Determine the [x, y] coordinate at the center of the cell enclosing the given text.  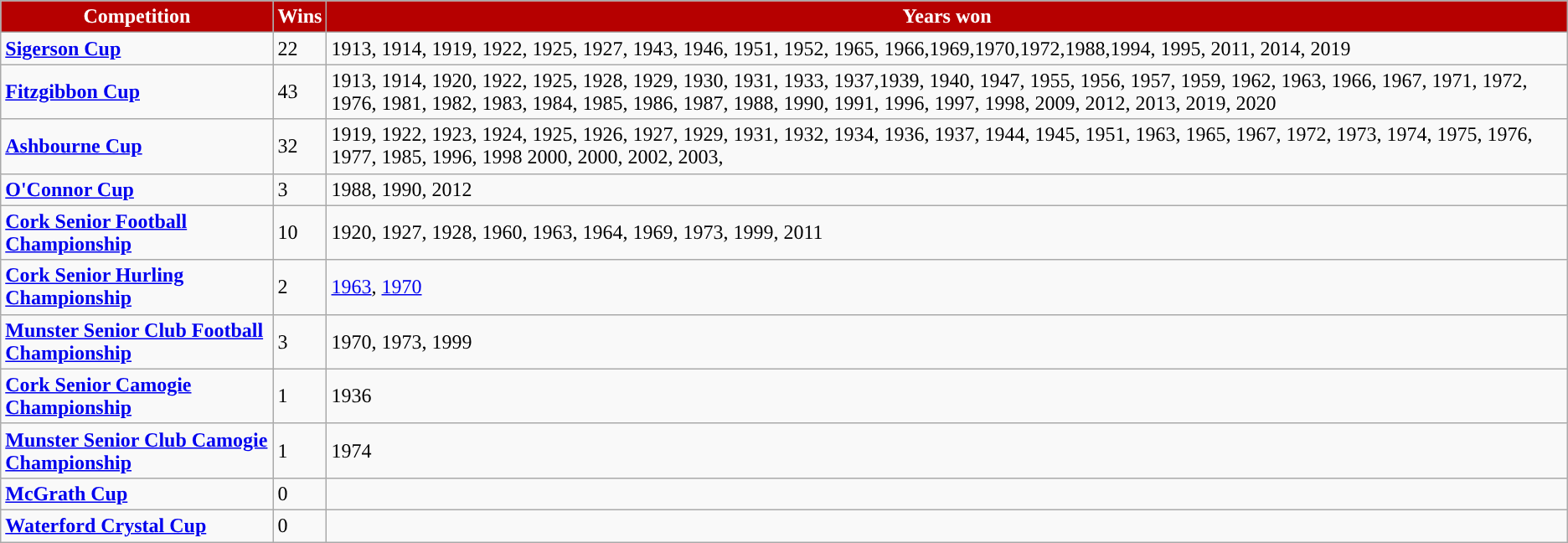
32 [300, 146]
Cork Senior Hurling Championship [137, 287]
Sigerson Cup [137, 49]
Years won [946, 17]
McGrath Cup [137, 494]
10 [300, 233]
1974 [946, 451]
1963, 1970 [946, 287]
Competition [137, 17]
Waterford Crystal Cup [137, 525]
2 [300, 287]
Fitzgibbon Cup [137, 92]
1970, 1973, 1999 [946, 342]
1988, 1990, 2012 [946, 189]
Munster Senior Club Football Championship [137, 342]
Munster Senior Club Camogie Championship [137, 451]
22 [300, 49]
Cork Senior Camogie Championship [137, 396]
1913, 1914, 1919, 1922, 1925, 1927, 1943, 1946, 1951, 1952, 1965, 1966,1969,1970,1972,1988,1994, 1995, 2011, 2014, 2019 [946, 49]
1920, 1927, 1928, 1960, 1963, 1964, 1969, 1973, 1999, 2011 [946, 233]
Cork Senior Football Championship [137, 233]
Wins [300, 17]
1936 [946, 396]
O'Connor Cup [137, 189]
43 [300, 92]
Ashbourne Cup [137, 146]
